From the cell containing the given text, extract its center point as [X, Y] coordinate. 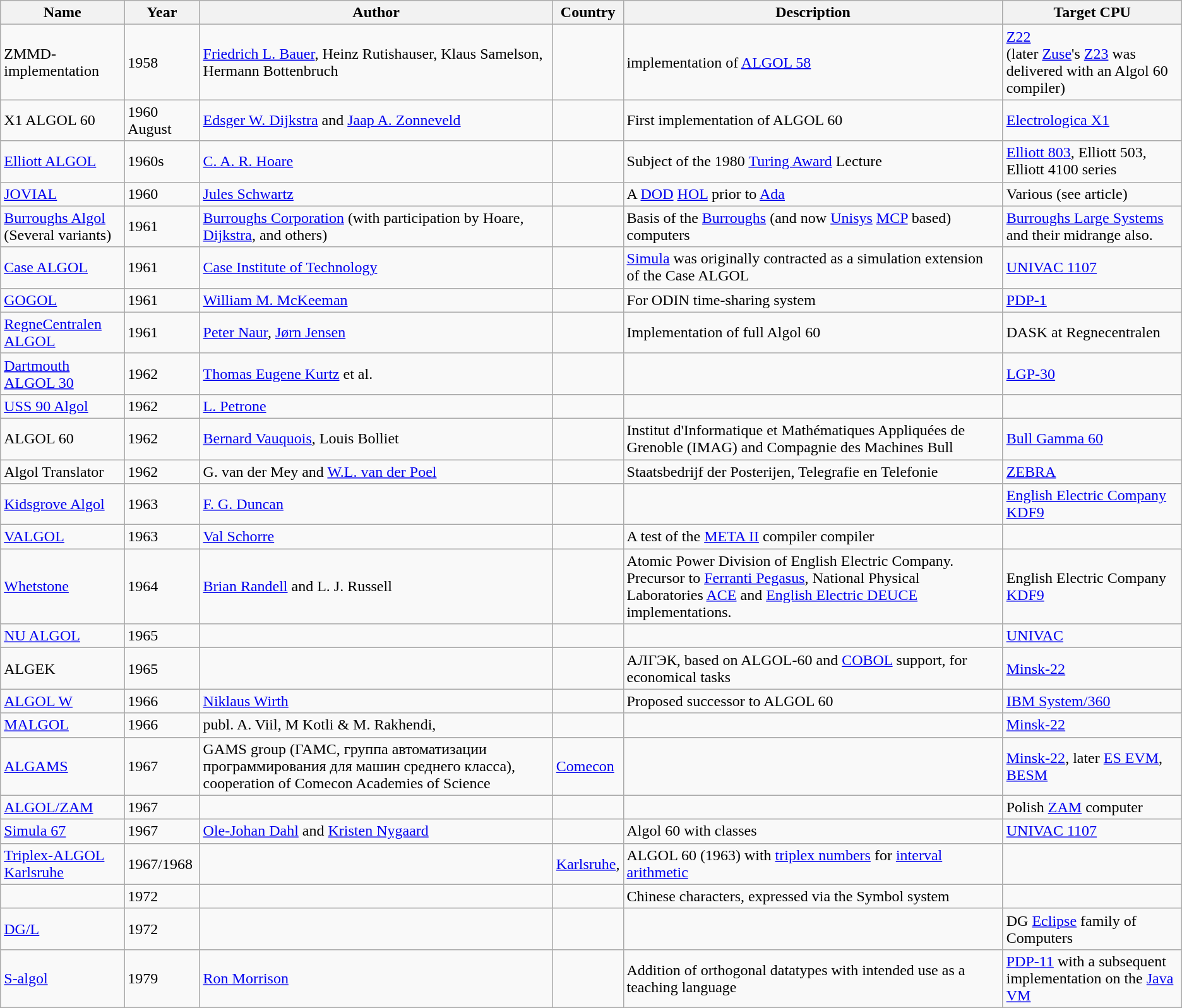
William M. McKeeman [376, 300]
Kidsgrove Algol [63, 504]
Thomas Eugene Kurtz et al. [376, 374]
Country [588, 13]
A DOD HOL prior to Ada [813, 194]
L. Petrone [376, 406]
IBM System/360 [1092, 701]
A test of the META II compiler compiler [813, 537]
Elliott ALGOL [63, 162]
Polish ZAM computer [1092, 807]
Val Schorre [376, 537]
Proposed successor to ALGOL 60 [813, 701]
ALGOL W [63, 701]
UNIVAC [1092, 636]
X1 ALGOL 60 [63, 120]
First implementation of ALGOL 60 [813, 120]
1979 [162, 978]
LGP-30 [1092, 374]
ALGOL 60 (1963) with triplex numbers for interval arithmetic [813, 864]
Minsk-22, later ES EVM, BESM [1092, 766]
Name [63, 13]
Addition of orthogonal datatypes with intended use as a teaching language [813, 978]
ALGAMS [63, 766]
Simula 67 [63, 831]
Comecon [588, 766]
1960 August [162, 120]
Whetstone [63, 586]
For ODIN time-sharing system [813, 300]
1958 [162, 62]
Institut d'Informatique et Mathématiques Appliquées de Grenoble (IMAG) and Compagnie des Machines Bull [813, 438]
DASK at Regnecentralen [1092, 332]
RegneCentralen ALGOL [63, 332]
F. G. Duncan [376, 504]
NU ALGOL [63, 636]
PDP-1 [1092, 300]
Jules Schwartz [376, 194]
ZMMD-implementation [63, 62]
Case Institute of Technology [376, 268]
DG Eclipse family of Computers [1092, 928]
Author [376, 13]
JOVIAL [63, 194]
Chinese characters, expressed via the Symbol system [813, 896]
C. A. R. Hoare [376, 162]
Niklaus Wirth [376, 701]
Karlsruhe, [588, 864]
implementation of ALGOL 58 [813, 62]
MALGOL [63, 725]
ALGOL 60 [63, 438]
GAMS group (ГАМС, группа автоматизации программирования для машин среднего класса), cooperation of Comecon Academies of Science [376, 766]
Electrologica X1 [1092, 120]
USS 90 Algol [63, 406]
Target CPU [1092, 13]
DG/L [63, 928]
ALGEK [63, 668]
АЛГЭК, based on ALGOL-60 and COBOL support, for economical tasks [813, 668]
Z22 (later Zuse's Z23 was delivered with an Algol 60 compiler) [1092, 62]
Algol 60 with classes [813, 831]
Various (see article) [1092, 194]
Edsger W. Dijkstra and Jaap A. Zonneveld [376, 120]
1960s [162, 162]
Burroughs Corporation (with participation by Hoare, Dijkstra, and others) [376, 226]
VALGOL [63, 537]
Simula was originally contracted as a simulation extension of the Case ALGOL [813, 268]
Basis of the Burroughs (and now Unisys MCP based) computers [813, 226]
Friedrich L. Bauer, Heinz Rutishauser, Klaus Samelson, Hermann Bottenbruch [376, 62]
Dartmouth ALGOL 30 [63, 374]
ZEBRA [1092, 472]
G. van der Mey and W.L. van der Poel [376, 472]
Subject of the 1980 Turing Award Lecture [813, 162]
PDP-11 with a subsequent implementation on the Java VM [1092, 978]
Bull Gamma 60 [1092, 438]
Ole-Johan Dahl and Kristen Nygaard [376, 831]
Implementation of full Algol 60 [813, 332]
Brian Randell and L. J. Russell [376, 586]
Staatsbedrijf der Posterijen, Telegrafie en Telefonie [813, 472]
Elliott 803, Elliott 503, Elliott 4100 series [1092, 162]
Ron Morrison [376, 978]
Peter Naur, Jørn Jensen [376, 332]
S-algol [63, 978]
1960 [162, 194]
Case ALGOL [63, 268]
Burroughs Large Systems and their midrange also. [1092, 226]
Triplex-ALGOL Karlsruhe [63, 864]
Algol Translator [63, 472]
Bernard Vauquois, Louis Bolliet [376, 438]
Year [162, 13]
publ. A. Viil, M Kotli & M. Rakhendi, [376, 725]
GOGOL [63, 300]
ALGOL/ZAM [63, 807]
1964 [162, 586]
1967/1968 [162, 864]
Description [813, 13]
Burroughs Algol (Several variants) [63, 226]
